Identify which cell holds the provided text, then report its (X, Y) central coordinate. 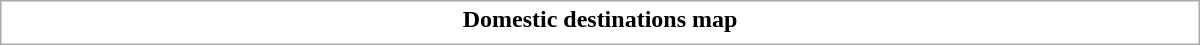
Domestic destinations map (600, 19)
